Pinpoint the cell where the given text exists, returning its (x, y) midpoint coordinate. 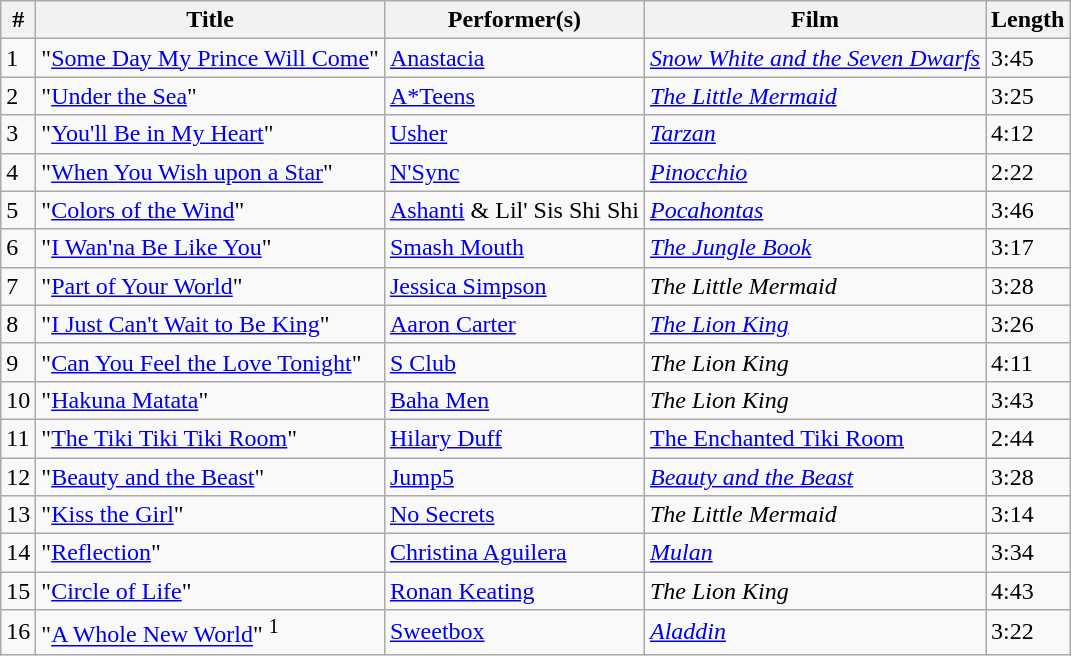
"Kiss the Girl" (210, 515)
14 (18, 553)
3:45 (1028, 58)
Title (210, 20)
"Can You Feel the Love Tonight" (210, 362)
"You'll Be in My Heart" (210, 134)
"I Wan'na Be Like You" (210, 248)
"Beauty and the Beast" (210, 477)
The Jungle Book (814, 248)
6 (18, 248)
"Hakuna Matata" (210, 400)
3:46 (1028, 210)
Tarzan (814, 134)
4 (18, 172)
2:44 (1028, 438)
"When You Wish upon a Star" (210, 172)
"Part of Your World" (210, 286)
3:34 (1028, 553)
Length (1028, 20)
"The Tiki Tiki Tiki Room" (210, 438)
"A Whole New World" 1 (210, 632)
Performer(s) (514, 20)
2:22 (1028, 172)
3:22 (1028, 632)
"Under the Sea" (210, 96)
10 (18, 400)
Usher (514, 134)
3:14 (1028, 515)
4:43 (1028, 591)
No Secrets (514, 515)
15 (18, 591)
16 (18, 632)
12 (18, 477)
Beauty and the Beast (814, 477)
Smash Mouth (514, 248)
# (18, 20)
3 (18, 134)
Sweetbox (514, 632)
3:43 (1028, 400)
13 (18, 515)
Aladdin (814, 632)
Pinocchio (814, 172)
2 (18, 96)
"Reflection" (210, 553)
4:12 (1028, 134)
9 (18, 362)
1 (18, 58)
Pocahontas (814, 210)
"Circle of Life" (210, 591)
4:11 (1028, 362)
"I Just Can't Wait to Be King" (210, 324)
8 (18, 324)
Film (814, 20)
Aaron Carter (514, 324)
3:17 (1028, 248)
N'Sync (514, 172)
The Enchanted Tiki Room (814, 438)
Anastacia (514, 58)
Snow White and the Seven Dwarfs (814, 58)
3:26 (1028, 324)
Jump5 (514, 477)
Mulan (814, 553)
7 (18, 286)
Jessica Simpson (514, 286)
3:25 (1028, 96)
S Club (514, 362)
11 (18, 438)
Christina Aguilera (514, 553)
"Colors of the Wind" (210, 210)
Ashanti & Lil' Sis Shi Shi (514, 210)
"Some Day My Prince Will Come" (210, 58)
Ronan Keating (514, 591)
Hilary Duff (514, 438)
Baha Men (514, 400)
A*Teens (514, 96)
5 (18, 210)
